Detect which cell encompasses the target text, then output its [X, Y] center coordinate. 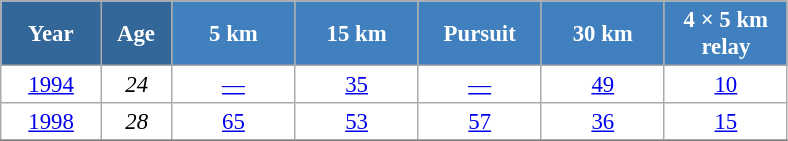
Year [52, 34]
53 [356, 122]
28 [136, 122]
10 [726, 85]
Age [136, 34]
15 km [356, 34]
65 [234, 122]
49 [602, 85]
36 [602, 122]
4 × 5 km relay [726, 34]
5 km [234, 34]
57 [480, 122]
15 [726, 122]
24 [136, 85]
1994 [52, 85]
Pursuit [480, 34]
30 km [602, 34]
35 [356, 85]
1998 [52, 122]
